Provide the [x, y] coordinate of the cell's center where the given text is located.  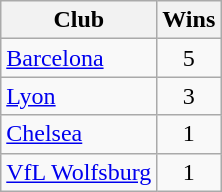
Chelsea [79, 134]
VfL Wolfsburg [79, 172]
Wins [189, 20]
Club [79, 20]
Lyon [79, 96]
3 [189, 96]
Barcelona [79, 58]
5 [189, 58]
